Pinpoint the cell where the given text exists, returning its (x, y) midpoint coordinate. 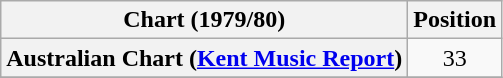
33 (455, 58)
Position (455, 20)
Chart (1979/80) (204, 20)
Australian Chart (Kent Music Report) (204, 58)
